From the cell containing the given text, extract its center point as [X, Y] coordinate. 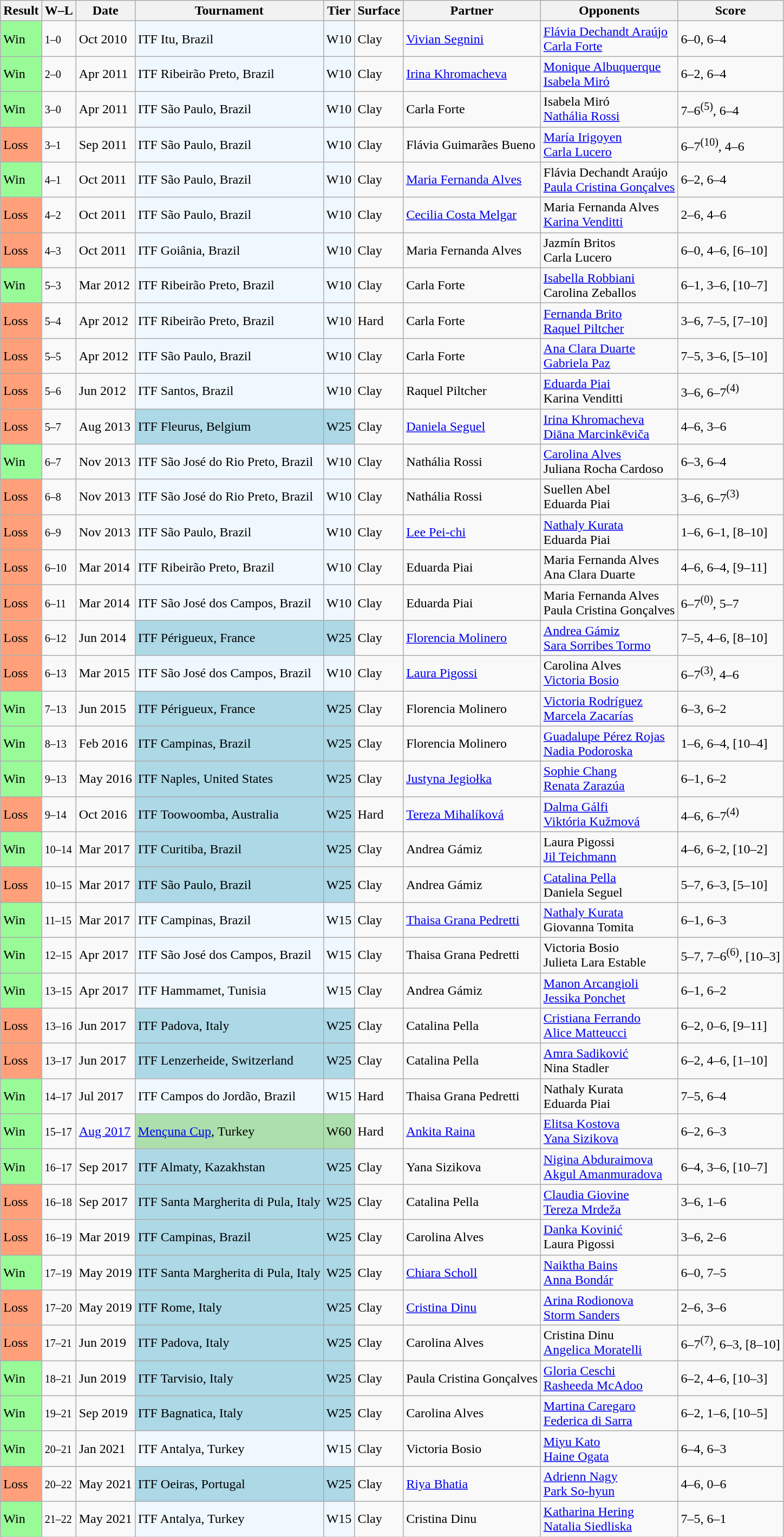
Oct 2010 [105, 39]
Flávia Dechandt Araújo Carla Forte [609, 39]
Mar 2012 [105, 285]
Naiktha Bains Anna Bondár [609, 1272]
Jun 2015 [105, 709]
8–13 [58, 743]
21–22 [58, 1519]
6–7(3), 4–6 [730, 673]
Fernanda Brito Raquel Piltcher [609, 321]
Victoria Rodríguez Marcela Zacarías [609, 709]
Date [105, 11]
7–5, 6–1 [730, 1519]
Raquel Piltcher [472, 391]
6–12 [58, 638]
6–9 [58, 532]
5–4 [58, 321]
ITF Campos do Jordão, Brazil [229, 1097]
Daniela Seguel [472, 426]
ITF Tarvisio, Italy [229, 1378]
6–2, 0–6, [9–11] [730, 1026]
Laura Pigossi [472, 673]
Catalina Pella Daniela Seguel [609, 884]
5–7, 6–3, [5–10] [730, 884]
Adrienn Nagy Park So-hyun [609, 1483]
Flávia Guimarães Bueno [472, 144]
Sep 2011 [105, 144]
2–6, 4–6 [730, 215]
Mar 2015 [105, 673]
ITF Lenzerheide, Switzerland [229, 1061]
4–1 [58, 180]
6–1, 3–6, [10–7] [730, 285]
16–18 [58, 1202]
Surface [379, 11]
12–15 [58, 955]
Result [21, 11]
19–21 [58, 1413]
6–4, 6–3 [730, 1449]
Guadalupe Pérez Rojas Nadia Podoroska [609, 743]
Cristina Dinu Angelica Moratelli [609, 1343]
4–2 [58, 215]
Score [730, 11]
20–22 [58, 1483]
1–6, 6–4, [10–4] [730, 743]
4–6, 0–6 [730, 1483]
7–13 [58, 709]
14–17 [58, 1097]
ITF Itu, Brazil [229, 39]
ITF Bagnatica, Italy [229, 1413]
Feb 2016 [105, 743]
Nathaly Kurata Giovanna Tomita [609, 920]
Sep 2019 [105, 1413]
Irina Khromacheva [472, 74]
W60 [339, 1131]
6–8 [58, 497]
Cristiana Ferrando Alice Matteucci [609, 1026]
3–0 [58, 109]
Yana Sizikova [472, 1167]
ITF Curitiba, Brazil [229, 849]
Paula Cristina Gonçalves [472, 1378]
Katharina Hering Natalia Siedliska [609, 1519]
Justyna Jegiołka [472, 779]
6–3, 6–2 [730, 709]
16–17 [58, 1167]
4–6, 6–4, [9–11] [730, 568]
6–7(0), 5–7 [730, 602]
Arina Rodionova Storm Sanders [609, 1308]
7–5, 4–6, [8–10] [730, 638]
ITF Almaty, Kazakhstan [229, 1167]
Dalma Gálfi Viktória Kužmová [609, 814]
3–6, 2–6 [730, 1237]
Lee Pei-chi [472, 532]
Ana Clara Duarte Gabriela Paz [609, 355]
Danka Kovinić Laura Pigossi [609, 1237]
16–19 [58, 1237]
Monique Albuquerque Isabela Miró [609, 74]
7–5, 6–4 [730, 1097]
5–7 [58, 426]
13–17 [58, 1061]
6–13 [58, 673]
ITF Oeiras, Portugal [229, 1483]
Riya Bhatia [472, 1483]
6–1, 6–3 [730, 920]
Amra Sadiković Nina Stadler [609, 1061]
1–6, 6–1, [8–10] [730, 532]
7–5, 3–6, [5–10] [730, 355]
ITF Naples, United States [229, 779]
Laura Pigossi Jil Teichmann [609, 849]
Oct 2016 [105, 814]
6–10 [58, 568]
María Irigoyen Carla Lucero [609, 144]
10–15 [58, 884]
Gloria Ceschi Rasheeda McAdoo [609, 1378]
Carolina Alves Juliana Rocha Cardoso [609, 462]
13–16 [58, 1026]
5–3 [58, 285]
17–21 [58, 1343]
Miyu Kato Haine Ogata [609, 1449]
3–6, 1–6 [730, 1202]
17–20 [58, 1308]
Partner [472, 11]
Isabela Miró Nathália Rossi [609, 109]
Jul 2017 [105, 1097]
6–2, 6–3 [730, 1131]
3–6, 7–5, [7–10] [730, 321]
ITF Hammamet, Tunisia [229, 990]
6–11 [58, 602]
Irina Khromacheva Diāna Marcinkēviča [609, 426]
6–0, 4–6, [6–10] [730, 250]
7–6(5), 6–4 [730, 109]
10–14 [58, 849]
Tier [339, 11]
6–3, 6–4 [730, 462]
Maria Fernanda Alves Karina Venditti [609, 215]
Flávia Dechandt Araújo Paula Cristina Gonçalves [609, 180]
2–0 [58, 74]
Jun 2014 [105, 638]
Andrea Gámiz Sara Sorribes Tormo [609, 638]
13–15 [58, 990]
Opponents [609, 11]
4–6, 6–2, [10–2] [730, 849]
Elitsa Kostova Yana Sizikova [609, 1131]
3–1 [58, 144]
Carolina Alves Victoria Bosio [609, 673]
9–13 [58, 779]
Martina Caregaro Federica di Sarra [609, 1413]
6–0, 7–5 [730, 1272]
May 2016 [105, 779]
ITF Goiânia, Brazil [229, 250]
Eduarda Piai Karina Venditti [609, 391]
3–6, 6–7(4) [730, 391]
1–0 [58, 39]
5–6 [58, 391]
5–7, 7–6(6), [10–3] [730, 955]
Sophie Chang Renata Zarazúa [609, 779]
3–6, 6–7(3) [730, 497]
9–14 [58, 814]
18–21 [58, 1378]
6–0, 6–4 [730, 39]
6–2, 1–6, [10–5] [730, 1413]
6–7 [58, 462]
20–21 [58, 1449]
Cecilia Costa Melgar [472, 215]
Ankita Raina [472, 1131]
4–6, 6–7(4) [730, 814]
15–17 [58, 1131]
Mençuna Cup, Turkey [229, 1131]
ITF Fleurus, Belgium [229, 426]
Tournament [229, 11]
Mar 2019 [105, 1237]
Aug 2013 [105, 426]
4–6, 3–6 [730, 426]
Suellen Abel Eduarda Piai [609, 497]
6–7(10), 4–6 [730, 144]
5–5 [58, 355]
6–4, 3–6, [10–7] [730, 1167]
Victoria Bosio Julieta Lara Estable [609, 955]
ITF Rome, Italy [229, 1308]
ITF Toowoomba, Australia [229, 814]
Manon Arcangioli Jessika Ponchet [609, 990]
Maria Fernanda Alves Paula Cristina Gonçalves [609, 602]
4–3 [58, 250]
Isabella Robbiani Carolina Zeballos [609, 285]
6–2, 4–6, [1–10] [730, 1061]
Jun 2012 [105, 391]
Claudia Giovine Tereza Mrdeža [609, 1202]
17–19 [58, 1272]
6–2, 4–6, [10–3] [730, 1378]
Tereza Mihalíková [472, 814]
Vivian Segnini [472, 39]
6–7(7), 6–3, [8–10] [730, 1343]
ITF Santos, Brazil [229, 391]
11–15 [58, 920]
Aug 2017 [105, 1131]
2–6, 3–6 [730, 1308]
Jan 2021 [105, 1449]
Victoria Bosio [472, 1449]
Jazmín Britos Carla Lucero [609, 250]
W–L [58, 11]
Maria Fernanda Alves Ana Clara Duarte [609, 568]
Chiara Scholl [472, 1272]
Nigina Abduraimova Akgul Amanmuradova [609, 1167]
